Pinpoint the cell where the given text exists, returning its (X, Y) midpoint coordinate. 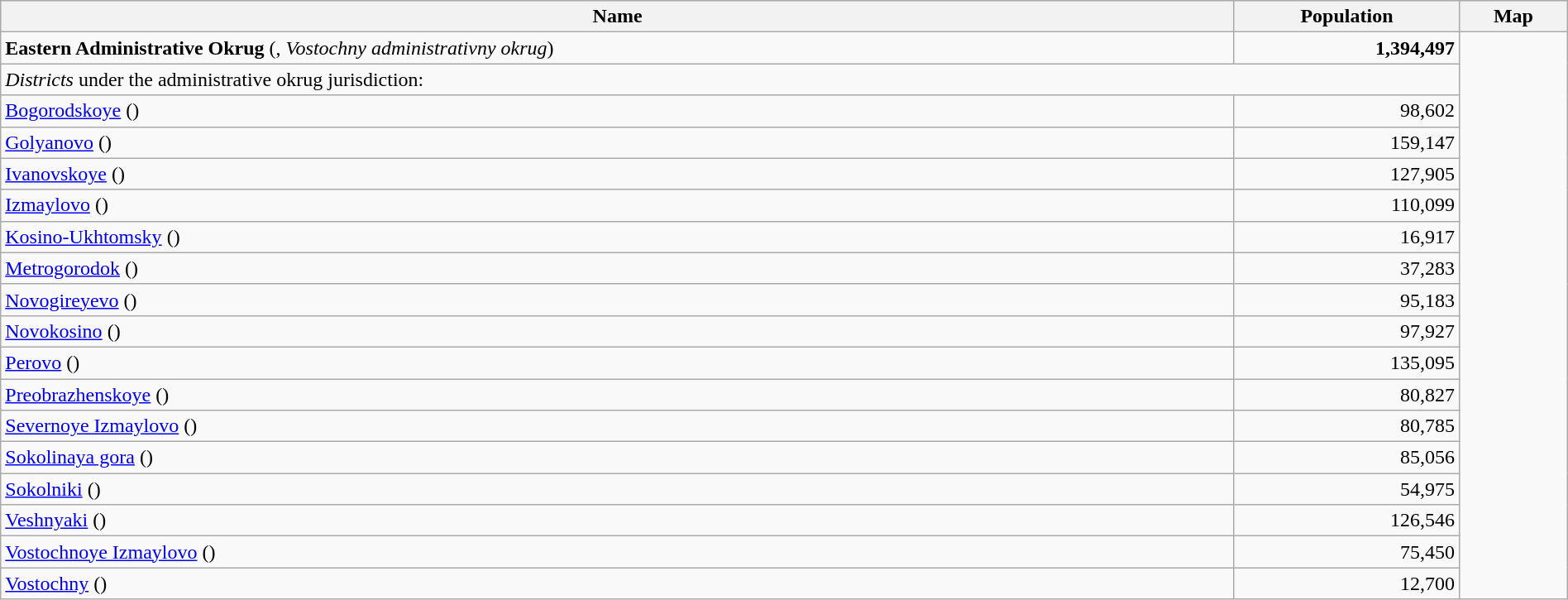
80,827 (1346, 395)
Izmaylovo () (618, 205)
135,095 (1346, 362)
Districts under the administrative okrug jurisdiction: (730, 79)
98,602 (1346, 111)
159,147 (1346, 142)
Golyanovo () (618, 142)
Novogireyevo () (618, 300)
Eastern Administrative Okrug (, Vostochny administrativny okrug) (618, 48)
Sokolniki () (618, 489)
Perovo () (618, 362)
Severnoye Izmaylovo () (618, 426)
85,056 (1346, 458)
Preobrazhenskoye () (618, 395)
127,905 (1346, 174)
16,917 (1346, 237)
80,785 (1346, 426)
75,450 (1346, 552)
Vostochnoye Izmaylovo () (618, 552)
126,546 (1346, 521)
Ivanovskoye () (618, 174)
Veshnyaki () (618, 521)
Map (1513, 17)
Population (1346, 17)
97,927 (1346, 331)
Vostochny () (618, 583)
Sokolinaya gora () (618, 458)
Bogorodskoye () (618, 111)
1,394,497 (1346, 48)
Novokosino () (618, 331)
37,283 (1346, 268)
54,975 (1346, 489)
95,183 (1346, 300)
Metrogorodok () (618, 268)
12,700 (1346, 583)
110,099 (1346, 205)
Name (618, 17)
Kosino-Ukhtomsky () (618, 237)
